For the text-containing cell, return its midpoint in (X, Y) coordinate format. 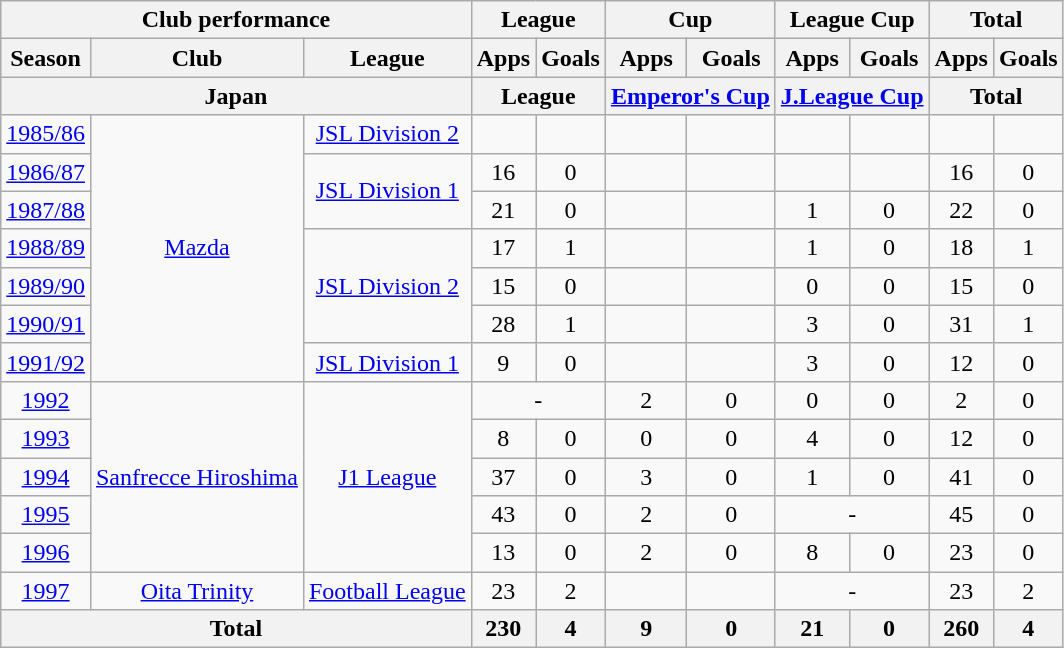
Football League (387, 591)
22 (961, 210)
League Cup (852, 20)
Emperor's Cup (690, 96)
Club (196, 58)
31 (961, 324)
1991/92 (46, 362)
1993 (46, 438)
1996 (46, 553)
1988/89 (46, 248)
45 (961, 515)
18 (961, 248)
Cup (690, 20)
1997 (46, 591)
1986/87 (46, 172)
J1 League (387, 476)
17 (503, 248)
260 (961, 629)
28 (503, 324)
Sanfrecce Hiroshima (196, 476)
1990/91 (46, 324)
37 (503, 477)
41 (961, 477)
1989/90 (46, 286)
1992 (46, 400)
1995 (46, 515)
1985/86 (46, 134)
Japan (236, 96)
43 (503, 515)
230 (503, 629)
Oita Trinity (196, 591)
13 (503, 553)
Mazda (196, 248)
1994 (46, 477)
Season (46, 58)
1987/88 (46, 210)
Club performance (236, 20)
J.League Cup (852, 96)
